Capture the cell that displays the provided text and extract its [X, Y] central coordinate. 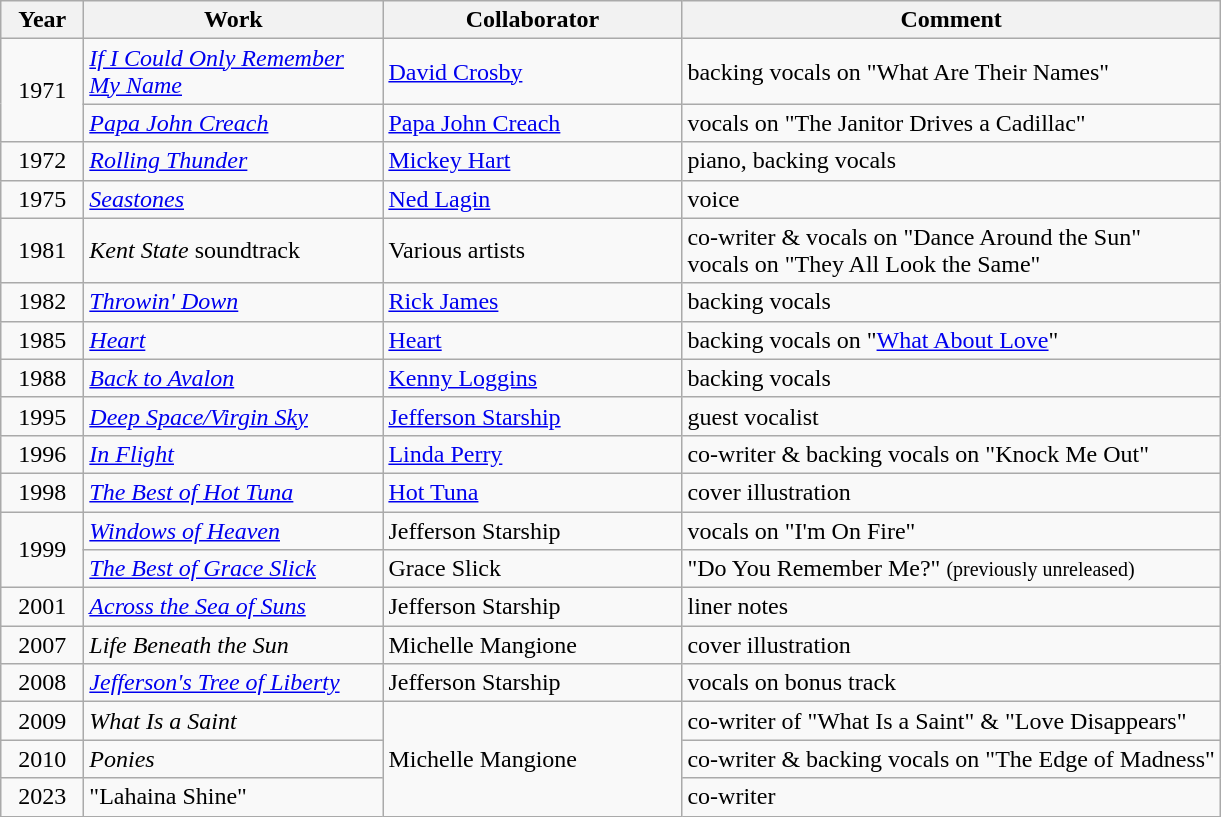
Seastones [234, 199]
Work [234, 20]
backing vocals on "What About Love" [951, 340]
The Best of Hot Tuna [234, 492]
co-writer & backing vocals on "Knock Me Out" [951, 454]
Ponies [234, 759]
co-writer [951, 797]
co-writer & backing vocals on "The Edge of Madness" [951, 759]
1971 [42, 90]
Grace Slick [532, 569]
voice [951, 199]
1982 [42, 302]
co-writer of "What Is a Saint" & "Love Disappears" [951, 721]
"Lahaina Shine" [234, 797]
Various artists [532, 250]
Comment [951, 20]
2001 [42, 607]
Hot Tuna [532, 492]
vocals on "I'm On Fire" [951, 531]
1981 [42, 250]
Collaborator [532, 20]
Throwin' Down [234, 302]
Life Beneath the Sun [234, 645]
co-writer & vocals on "Dance Around the Sun"vocals on "They All Look the Same" [951, 250]
2023 [42, 797]
1985 [42, 340]
2010 [42, 759]
1972 [42, 161]
guest vocalist [951, 416]
Ned Lagin [532, 199]
If I Could Only Remember My Name [234, 72]
Windows of Heaven [234, 531]
What Is a Saint [234, 721]
1996 [42, 454]
David Crosby [532, 72]
vocals on bonus track [951, 683]
1998 [42, 492]
1999 [42, 550]
1995 [42, 416]
1975 [42, 199]
2007 [42, 645]
Across the Sea of Suns [234, 607]
liner notes [951, 607]
Kent State soundtrack [234, 250]
Rick James [532, 302]
In Flight [234, 454]
2009 [42, 721]
vocals on "The Janitor Drives a Cadillac" [951, 123]
Jefferson's Tree of Liberty [234, 683]
2008 [42, 683]
Deep Space/Virgin Sky [234, 416]
Linda Perry [532, 454]
"Do You Remember Me?" (previously unreleased) [951, 569]
The Best of Grace Slick [234, 569]
1988 [42, 378]
Year [42, 20]
piano, backing vocals [951, 161]
Kenny Loggins [532, 378]
Mickey Hart [532, 161]
Rolling Thunder [234, 161]
Back to Avalon [234, 378]
backing vocals on "What Are Their Names" [951, 72]
